Provide the [X, Y] coordinate of the cell's center where the given text is located.  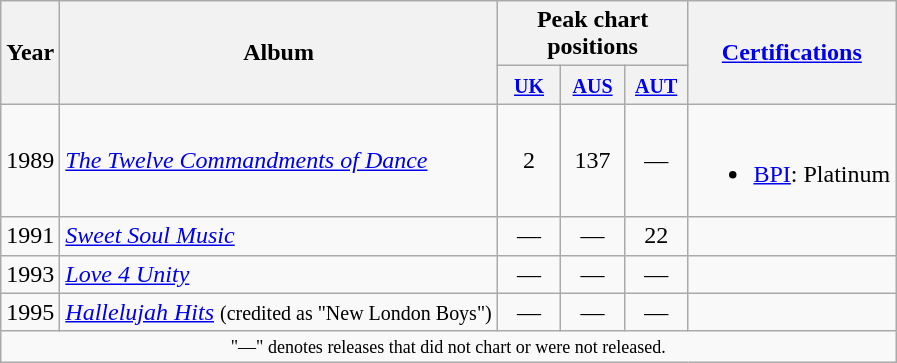
Year [30, 52]
1991 [30, 236]
Certifications [792, 52]
The Twelve Commandments of Dance [278, 160]
AUS [593, 85]
AUT [656, 85]
1995 [30, 312]
Hallelujah Hits (credited as "New London Boys") [278, 312]
BPI: Platinum [792, 160]
1989 [30, 160]
2 [529, 160]
Peak chart positions [592, 34]
22 [656, 236]
"—" denotes releases that did not chart or were not released. [448, 346]
Sweet Soul Music [278, 236]
UK [529, 85]
137 [593, 160]
Album [278, 52]
Love 4 Unity [278, 274]
1993 [30, 274]
